Scan for the cell matching the given text and deliver its (X, Y) coordinate at center. 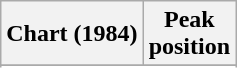
Chart (1984) (72, 34)
Peakposition (189, 34)
